Identify which cell holds the provided text, then report its [x, y] central coordinate. 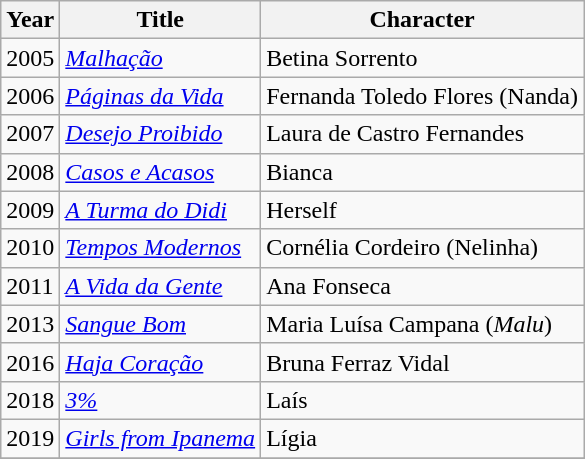
Betina Sorrento [422, 58]
A Vida da Gente [160, 286]
2010 [30, 248]
Sangue Bom [160, 324]
Haja Coração [160, 362]
Fernanda Toledo Flores (Nanda) [422, 96]
A Turma do Didi [160, 210]
2006 [30, 96]
Girls from Ipanema [160, 438]
Desejo Proibido [160, 134]
2019 [30, 438]
2009 [30, 210]
Lígia [422, 438]
Cornélia Cordeiro (Nelinha) [422, 248]
Ana Fonseca [422, 286]
Title [160, 20]
Casos e Acasos [160, 172]
2018 [30, 400]
Bianca [422, 172]
Year [30, 20]
2011 [30, 286]
Maria Luísa Campana (Malu) [422, 324]
Páginas da Vida [160, 96]
Laura de Castro Fernandes [422, 134]
3% [160, 400]
Malhação [160, 58]
Bruna Ferraz Vidal [422, 362]
Tempos Modernos [160, 248]
Laís [422, 400]
Character [422, 20]
2005 [30, 58]
Herself [422, 210]
2013 [30, 324]
2008 [30, 172]
2016 [30, 362]
2007 [30, 134]
